Detect which cell encompasses the target text, then output its (x, y) center coordinate. 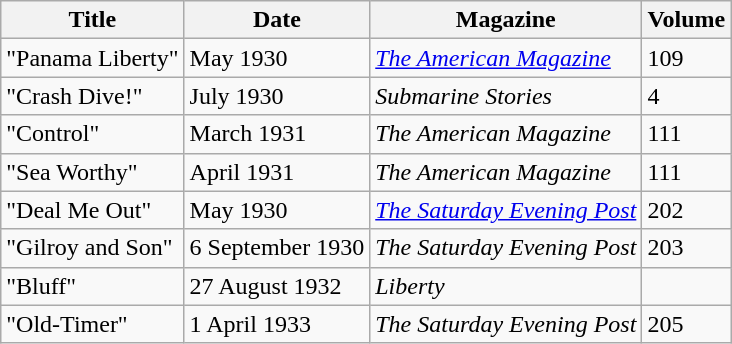
6 September 1930 (277, 248)
Title (92, 20)
Submarine Stories (506, 96)
Liberty (506, 286)
"Gilroy and Son" (92, 248)
Date (277, 20)
4 (686, 96)
July 1930 (277, 96)
April 1931 (277, 172)
"Sea Worthy" (92, 172)
202 (686, 210)
"Old-Timer" (92, 324)
203 (686, 248)
Volume (686, 20)
"Panama Liberty" (92, 58)
1 April 1933 (277, 324)
"Deal Me Out" (92, 210)
27 August 1932 (277, 286)
109 (686, 58)
205 (686, 324)
"Bluff" (92, 286)
March 1931 (277, 134)
Magazine (506, 20)
"Control" (92, 134)
"Crash Dive!" (92, 96)
